Determine the (x, y) coordinate at the center of the cell enclosing the given text.  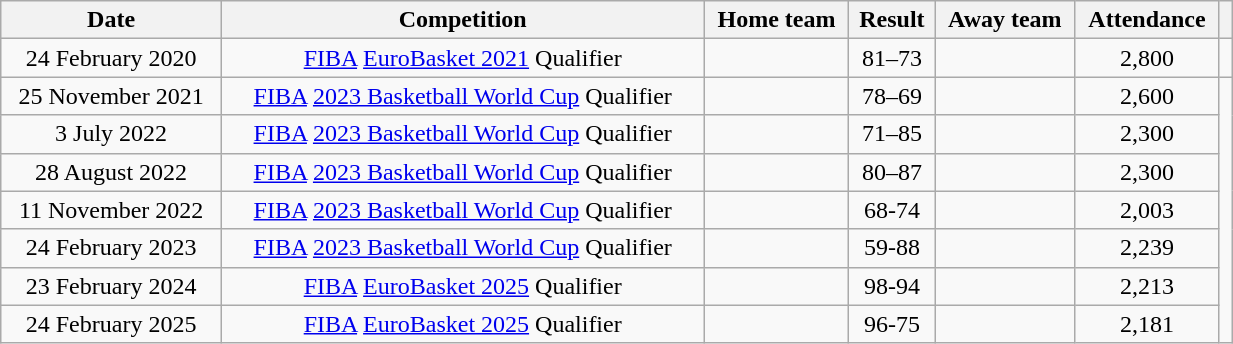
Date (112, 20)
FIBA EuroBasket 2021 Qualifier (462, 58)
2,003 (1147, 210)
2,213 (1147, 286)
2,800 (1147, 58)
28 August 2022 (112, 172)
59-88 (892, 248)
2,181 (1147, 324)
24 February 2020 (112, 58)
25 November 2021 (112, 96)
68-74 (892, 210)
81–73 (892, 58)
78–69 (892, 96)
80–87 (892, 172)
Away team (1005, 20)
11 November 2022 (112, 210)
24 February 2025 (112, 324)
Attendance (1147, 20)
2,239 (1147, 248)
24 February 2023 (112, 248)
Home team (776, 20)
96-75 (892, 324)
2,600 (1147, 96)
23 February 2024 (112, 286)
71–85 (892, 134)
98-94 (892, 286)
3 July 2022 (112, 134)
Result (892, 20)
Competition (462, 20)
